Detect which cell encompasses the target text, then output its (X, Y) center coordinate. 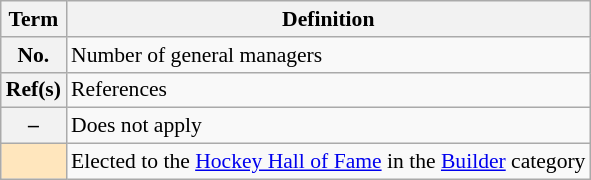
– (34, 126)
Term (34, 19)
Definition (328, 19)
Elected to the Hockey Hall of Fame in the Builder category (328, 162)
No. (34, 55)
Number of general managers (328, 55)
Ref(s) (34, 90)
References (328, 90)
Does not apply (328, 126)
